Determine the (X, Y) coordinate at the center of the cell enclosing the given text.  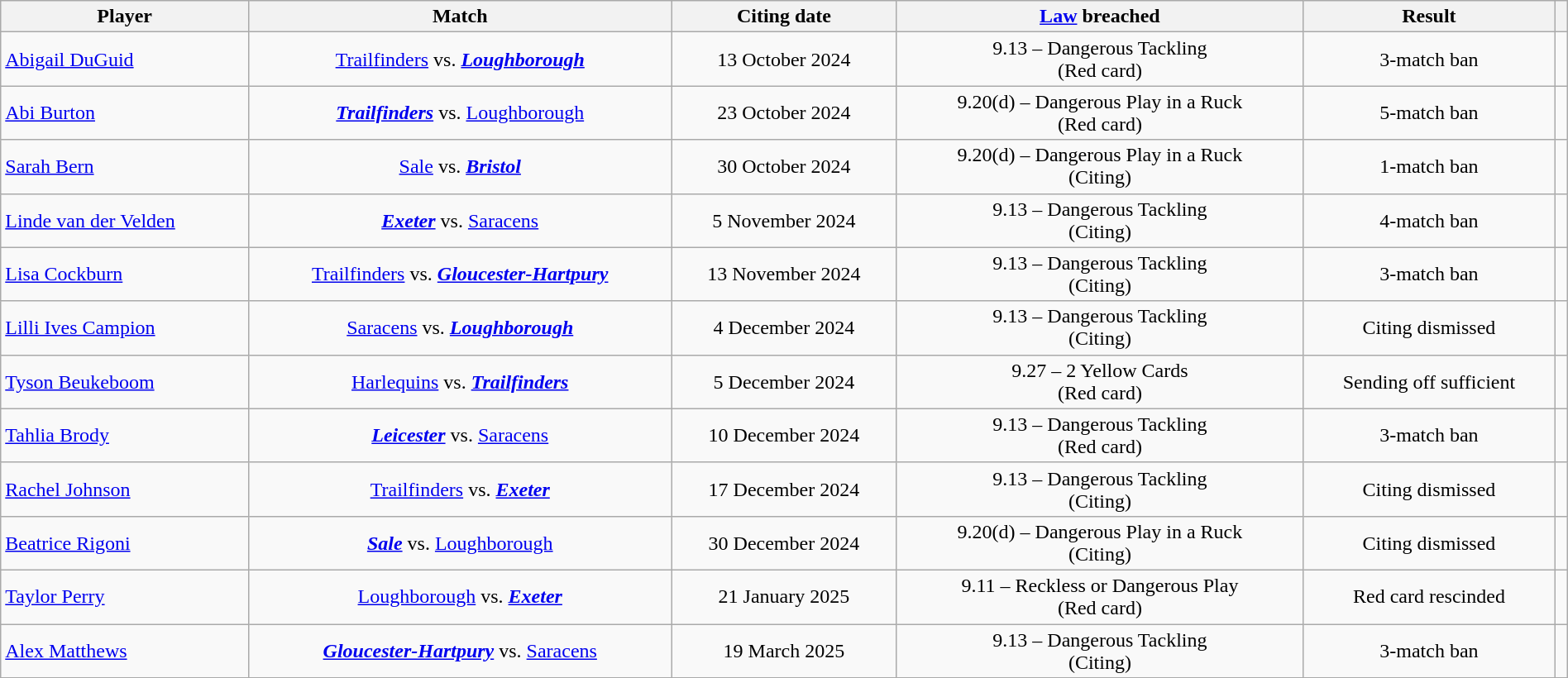
Saracens vs. Loughborough (460, 327)
9.11 – Reckless or Dangerous Play(Red card) (1100, 597)
4 December 2024 (784, 327)
Alex Matthews (125, 650)
Sale vs. Bristol (460, 167)
Red card rescinded (1429, 597)
5 December 2024 (784, 382)
17 December 2024 (784, 489)
Leicester vs. Saracens (460, 435)
9.20(d) – Dangerous Play in a Ruck(Red card) (1100, 112)
30 December 2024 (784, 542)
Tyson Beukeboom (125, 382)
Taylor Perry (125, 597)
21 January 2025 (784, 597)
4-match ban (1429, 220)
13 November 2024 (784, 275)
Citing date (784, 17)
13 October 2024 (784, 60)
Exeter vs. Saracens (460, 220)
30 October 2024 (784, 167)
Lilli Ives Campion (125, 327)
Abigail DuGuid (125, 60)
5 November 2024 (784, 220)
Loughborough vs. Exeter (460, 597)
Beatrice Rigoni (125, 542)
Sale vs. Loughborough (460, 542)
Abi Burton (125, 112)
Tahlia Brody (125, 435)
Player (125, 17)
Match (460, 17)
9.27 – 2 Yellow Cards(Red card) (1100, 382)
Result (1429, 17)
Trailfinders vs. Exeter (460, 489)
10 December 2024 (784, 435)
1-match ban (1429, 167)
23 October 2024 (784, 112)
Sarah Bern (125, 167)
Rachel Johnson (125, 489)
Linde van der Velden (125, 220)
19 March 2025 (784, 650)
Harlequins vs. Trailfinders (460, 382)
Sending off sufficient (1429, 382)
5-match ban (1429, 112)
Gloucester-Hartpury vs. Saracens (460, 650)
Trailfinders vs. Gloucester-Hartpury (460, 275)
Lisa Cockburn (125, 275)
Law breached (1100, 17)
